Capture the cell that displays the provided text and extract its [x, y] central coordinate. 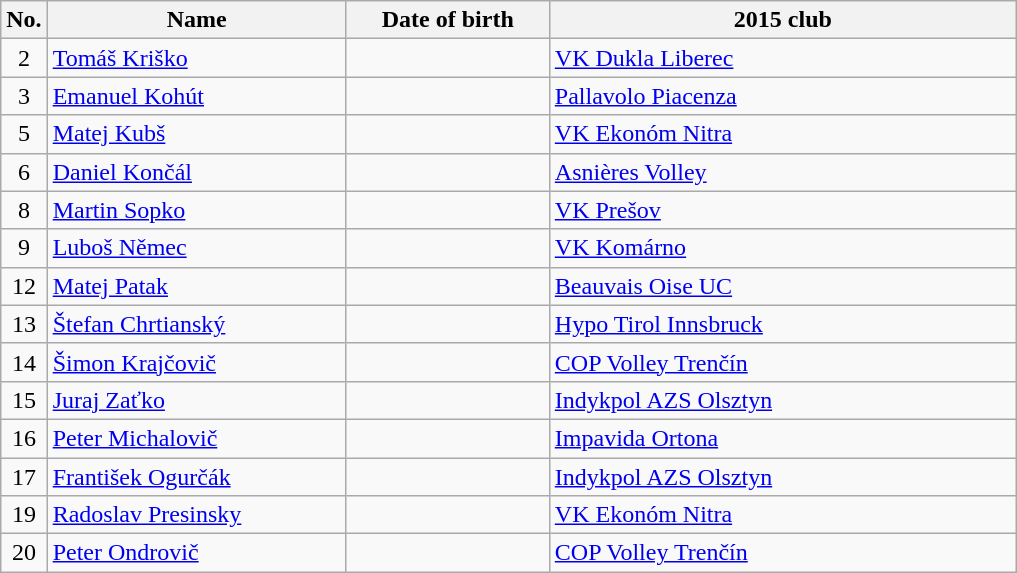
2 [24, 58]
Luboš Němec [196, 248]
16 [24, 438]
Radoslav Presinsky [196, 515]
VK Prešov [782, 210]
Juraj Zaťko [196, 400]
Matej Kubš [196, 134]
12 [24, 286]
No. [24, 20]
17 [24, 477]
13 [24, 324]
3 [24, 96]
Emanuel Kohút [196, 96]
Tomáš Kriško [196, 58]
15 [24, 400]
Šimon Krajčovič [196, 362]
VK Dukla Liberec [782, 58]
14 [24, 362]
Impavida Ortona [782, 438]
Hypo Tirol Innsbruck [782, 324]
19 [24, 515]
Matej Patak [196, 286]
20 [24, 553]
2015 club [782, 20]
5 [24, 134]
Štefan Chrtianský [196, 324]
František Ogurčák [196, 477]
9 [24, 248]
Peter Michalovič [196, 438]
Name [196, 20]
Asnières Volley [782, 172]
Date of birth [448, 20]
6 [24, 172]
Pallavolo Piacenza [782, 96]
Peter Ondrovič [196, 553]
Beauvais Oise UC [782, 286]
Daniel Končál [196, 172]
VK Komárno [782, 248]
Martin Sopko [196, 210]
8 [24, 210]
